Detect which cell encompasses the target text, then output its (X, Y) center coordinate. 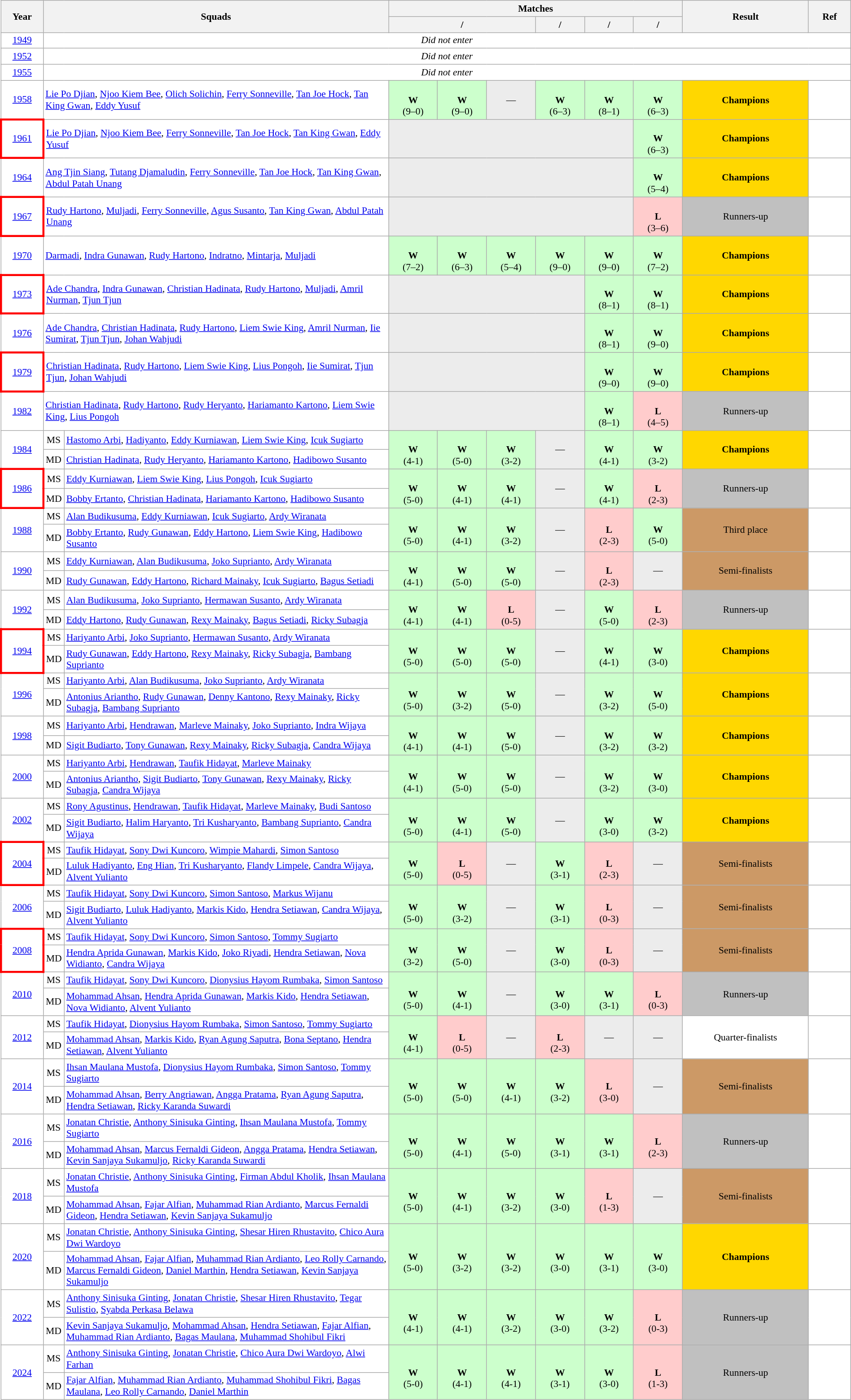
1982 (22, 411)
Jonatan Christie, Anthony Sinisuka Ginting, Ihsan Maulana Mustofa, Tommy Sugiarto (226, 1128)
1996 (22, 695)
1961 (22, 139)
2022 (22, 1317)
Hariyanto Arbi, Hendrawan, Marleve Mainaky, Joko Suprianto, Indra Wijaya (226, 726)
Alan Budikusuma, Joko Suprianto, Hermawan Susanto, Ardy Wiranata (226, 601)
1994 (22, 651)
1952 (22, 57)
Jonatan Christie, Anthony Sinisuka Ginting, Firman Abdul Kholik, Ihsan Maulana Mustofa (226, 1182)
Mohammad Ahsan, Berry Angriawan, Angga Pratama, Ryan Agung Saputra, Hendra Setiawan, Ricky Karanda Suwardi (226, 1101)
Lie Po Djian, Njoo Kiem Bee, Olich Solichin, Ferry Sonneville, Tan Joe Hock, Tan King Gwan, Eddy Yusuf (216, 100)
Sigit Budiarto, Halim Haryanto, Tri Kusharyanto, Bambang Suprianto, Candra Wijaya (226, 829)
Third place (746, 530)
Anthony Sinisuka Ginting, Jonatan Christie, Chico Aura Dwi Wardoyo, Alwi Farhan (226, 1358)
Hastomo Arbi, Hadiyanto, Eddy Kurniawan, Liem Swie King, Icuk Sugiarto (226, 440)
Eddy Hartono, Rudy Gunawan, Rexy Mainaky, Bagus Setiadi, Ricky Subagja (226, 619)
2004 (22, 864)
Mohammad Ahsan, Marcus Fernaldi Gideon, Angga Pratama, Hendra Setiawan, Kevin Sanjaya Sukamuljo, Ricky Karanda Suwardi (226, 1155)
2016 (22, 1141)
2000 (22, 777)
Result (746, 16)
Squads (216, 16)
Taufik Hidayat, Sony Dwi Kuncoro, Dionysius Hayom Rumbaka, Simon Santoso (226, 980)
Hariyanto Arbi, Alan Budikusuma, Joko Suprianto, Ardy Wiranata (226, 681)
Christian Hadinata, Rudy Hartono, Rudy Heryanto, Hariamanto Kartono, Liem Swie King, Lius Pongoh (216, 411)
Bobby Ertanto, Rudy Gunawan, Eddy Hartono, Liem Swie King, Hadibowo Susanto (226, 538)
1986 (22, 489)
Fajar Alfian, Muhammad Rian Ardianto, Muhammad Shohibul Fikri, Bagas Maulana, Leo Rolly Carnando, Daniel Marthin (226, 1386)
Bobby Ertanto, Christian Hadinata, Hariamanto Kartono, Hadibowo Susanto (226, 498)
Quarter-finalists (746, 1038)
1958 (22, 100)
1992 (22, 610)
1964 (22, 178)
Anthony Sinisuka Ginting, Jonatan Christie, Shesar Hiren Rhustavito, Tegar Sulistio, Syabda Perkasa Belawa (226, 1303)
Hendra Aprida Gunawan, Markis Kido, Joko Riyadi, Hendra Setiawan, Nova Widianto, Candra Wijaya (226, 959)
Taufik Hidayat, Sony Dwi Kuncoro, Simon Santoso, Tommy Sugiarto (226, 937)
Ref (829, 16)
Christian Hadinata, Rudy Hartono, Liem Swie King, Lius Pongoh, Iie Sumirat, Tjun Tjun, Johan Wahjudi (216, 373)
Ihsan Maulana Mustofa, Dionysius Hayom Rumbaka, Simon Santoso, Tommy Sugiarto (226, 1073)
Rudy Gunawan, Eddy Hartono, Richard Mainaky, Icuk Sugiarto, Bagus Setiadi (226, 581)
Mohammad Ahsan, Markis Kido, Ryan Agung Saputra, Bona Septano, Hendra Setiawan, Alvent Yulianto (226, 1045)
L(4–5) (658, 411)
1967 (22, 216)
Ang Tjin Siang, Tutang Djamaludin, Ferry Sonneville, Tan Joe Hock, Tan King Gwan, Abdul Patah Unang (216, 178)
Antonius Ariantho, Sigit Budiarto, Tony Gunawan, Rexy Mainaky, Ricky Subagja, Candra Wijaya (226, 785)
1973 (22, 294)
1970 (22, 256)
2008 (22, 951)
1976 (22, 333)
Eddy Kurniawan, Liem Swie King, Lius Pongoh, Icuk Sugiarto (226, 479)
1990 (22, 571)
Matches (536, 9)
2006 (22, 908)
1955 (22, 73)
2014 (22, 1087)
Alan Budikusuma, Eddy Kurniawan, Icuk Sugiarto, Ardy Wiranata (226, 516)
2012 (22, 1038)
Sigit Budiarto, Luluk Hadiyanto, Markis Kido, Hendra Setiawan, Candra Wijaya, Alvent Yulianto (226, 915)
Antonius Ariantho, Rudy Gunawan, Denny Kantono, Rexy Mainaky, Ricky Subagja, Bambang Suprianto (226, 703)
Luluk Hadiyanto, Eng Hian, Tri Kusharyanto, Flandy Limpele, Candra Wijaya, Alvent Yulianto (226, 872)
2020 (22, 1257)
L(3–6) (658, 216)
Rudy Hartono, Muljadi, Ferry Sonneville, Agus Susanto, Tan King Gwan, Abdul Patah Unang (216, 216)
1949 (22, 40)
2018 (22, 1196)
Eddy Kurniawan, Alan Budikusuma, Joko Suprianto, Ardy Wiranata (226, 561)
1984 (22, 450)
Taufik Hidayat, Dionysius Hayom Rumbaka, Simon Santoso, Tommy Sugiarto (226, 1024)
2010 (22, 994)
Lie Po Djian, Njoo Kiem Bee, Ferry Sonneville, Tan Joe Hock, Tan King Gwan, Eddy Yusuf (216, 139)
Taufik Hidayat, Sony Dwi Kuncoro, Simon Santoso, Markus Wijanu (226, 894)
Mohammad Ahsan, Fajar Alfian, Muhammad Rian Ardianto, Marcus Fernaldi Gideon, Hendra Setiawan, Kevin Sanjaya Sukamuljo (226, 1210)
Kevin Sanjaya Sukamuljo, Mohammad Ahsan, Hendra Setiawan, Fajar Alfian, Muhammad Rian Ardianto, Bagas Maulana, Muhammad Shohibul Fikri (226, 1331)
Mohammad Ahsan, Hendra Aprida Gunawan, Markis Kido, Hendra Setiawan, Nova Widianto, Alvent Yulianto (226, 1002)
2002 (22, 821)
Taufik Hidayat, Sony Dwi Kuncoro, Wimpie Mahardi, Simon Santoso (226, 850)
Jonatan Christie, Anthony Sinisuka Ginting, Shesar Hiren Rhustavito, Chico Aura Dwi Wardoyo (226, 1237)
Hariyanto Arbi, Joko Suprianto, Hermawan Susanto, Ardy Wiranata (226, 637)
Christian Hadinata, Rudy Heryanto, Hariamanto Kartono, Hadibowo Susanto (226, 460)
Rony Agustinus, Hendrawan, Taufik Hidayat, Marleve Mainaky, Budi Santoso (226, 807)
1979 (22, 373)
Ade Chandra, Christian Hadinata, Rudy Hartono, Liem Swie King, Amril Nurman, Iie Sumirat, Tjun Tjun, Johan Wahjudi (216, 333)
Hariyanto Arbi, Hendrawan, Taufik Hidayat, Marleve Mainaky (226, 763)
L(3-0) (609, 1087)
Year (22, 16)
Sigit Budiarto, Tony Gunawan, Rexy Mainaky, Ricky Subagja, Candra Wijaya (226, 745)
2024 (22, 1372)
1998 (22, 736)
Rudy Gunawan, Eddy Hartono, Rexy Mainaky, Ricky Subagja, Bambang Suprianto (226, 659)
1988 (22, 530)
Ade Chandra, Indra Gunawan, Christian Hadinata, Rudy Hartono, Muljadi, Amril Nurman, Tjun Tjun (216, 294)
Darmadi, Indra Gunawan, Rudy Hartono, Indratno, Mintarja, Muljadi (216, 256)
